Return the [X, Y] coordinate for the center point of the cell that contains the specified text.  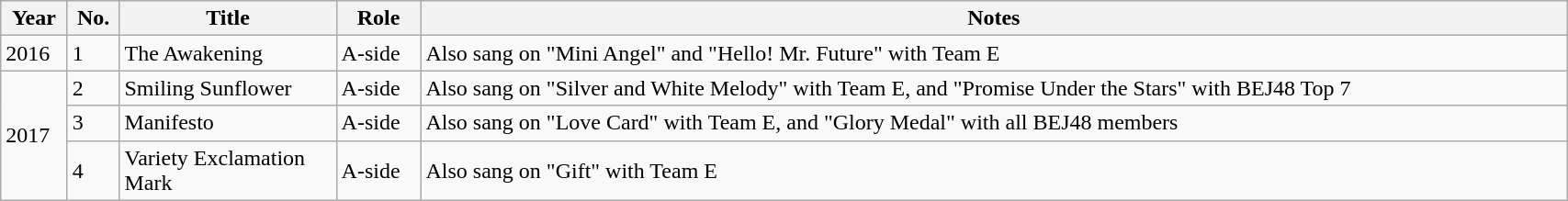
Manifesto [228, 123]
2 [94, 88]
Also sang on "Love Card" with Team E, and "Glory Medal" with all BEJ48 members [994, 123]
Also sang on "Gift" with Team E [994, 171]
Smiling Sunflower [228, 88]
Notes [994, 18]
Role [378, 18]
The Awakening [228, 53]
2017 [34, 136]
Also sang on "Silver and White Melody" with Team E, and "Promise Under the Stars" with BEJ48 Top 7 [994, 88]
3 [94, 123]
4 [94, 171]
Title [228, 18]
Year [34, 18]
Also sang on "Mini Angel" and "Hello! Mr. Future" with Team E [994, 53]
1 [94, 53]
No. [94, 18]
Variety Exclamation Mark [228, 171]
2016 [34, 53]
